Detect which cell encompasses the target text, then output its (x, y) center coordinate. 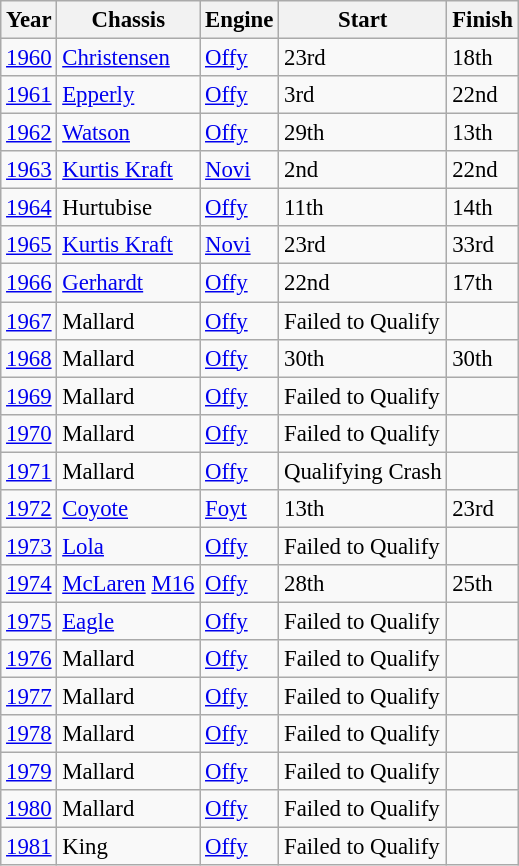
Gerhardt (128, 283)
McLaren M16 (128, 584)
1973 (29, 546)
1975 (29, 621)
25th (482, 584)
Start (363, 20)
1974 (29, 584)
1966 (29, 283)
1971 (29, 471)
1968 (29, 358)
33rd (482, 245)
Watson (128, 133)
28th (363, 584)
1961 (29, 95)
Engine (240, 20)
3rd (363, 95)
11th (363, 208)
1960 (29, 58)
14th (482, 208)
1967 (29, 321)
Lola (128, 546)
1969 (29, 396)
Foyt (240, 509)
1981 (29, 847)
Finish (482, 20)
Chassis (128, 20)
1972 (29, 509)
Eagle (128, 621)
1980 (29, 809)
1964 (29, 208)
Christensen (128, 58)
17th (482, 283)
King (128, 847)
1965 (29, 245)
1978 (29, 734)
1963 (29, 170)
1977 (29, 697)
Coyote (128, 509)
2nd (363, 170)
29th (363, 133)
18th (482, 58)
1979 (29, 772)
1970 (29, 433)
Epperly (128, 95)
1962 (29, 133)
Hurtubise (128, 208)
Qualifying Crash (363, 471)
1976 (29, 659)
Year (29, 20)
